Return [X, Y] of the center of cell containing provided text 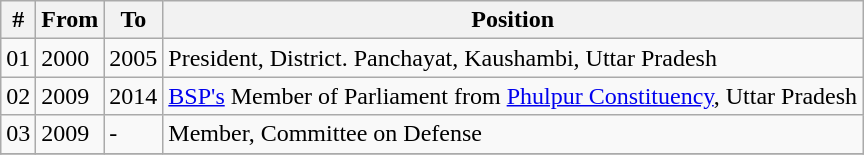
2014 [134, 96]
- [134, 134]
# [18, 20]
BSP's Member of Parliament from Phulpur Constituency, Uttar Pradesh [513, 96]
Position [513, 20]
02 [18, 96]
President, District. Panchayat, Kaushambi, Uttar Pradesh [513, 58]
To [134, 20]
03 [18, 134]
01 [18, 58]
2000 [70, 58]
2005 [134, 58]
From [70, 20]
Member, Committee on Defense [513, 134]
